Detect which cell encompasses the target text, then output its (X, Y) center coordinate. 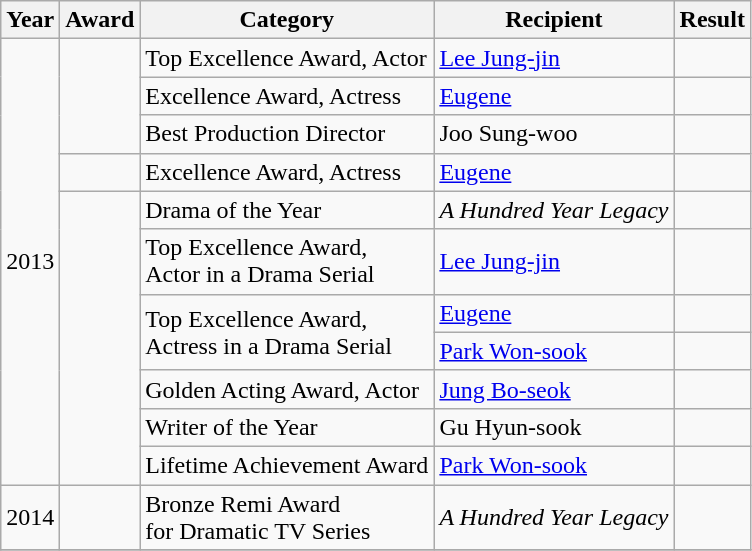
Lifetime Achievement Award (287, 465)
Best Production Director (287, 134)
Category (287, 20)
Bronze Remi Awardfor Dramatic TV Series (287, 516)
Drama of the Year (287, 210)
Top Excellence Award,Actor in a Drama Serial (287, 262)
Year (30, 20)
Top Excellence Award,Actress in a Drama Serial (287, 332)
Top Excellence Award, Actor (287, 58)
2014 (30, 516)
Jung Bo-seok (554, 389)
Gu Hyun-sook (554, 427)
Joo Sung-woo (554, 134)
Recipient (554, 20)
2013 (30, 262)
Writer of the Year (287, 427)
Golden Acting Award, Actor (287, 389)
Result (712, 20)
Award (100, 20)
